Return the [X, Y] coordinate for the center point of the cell that contains the specified text.  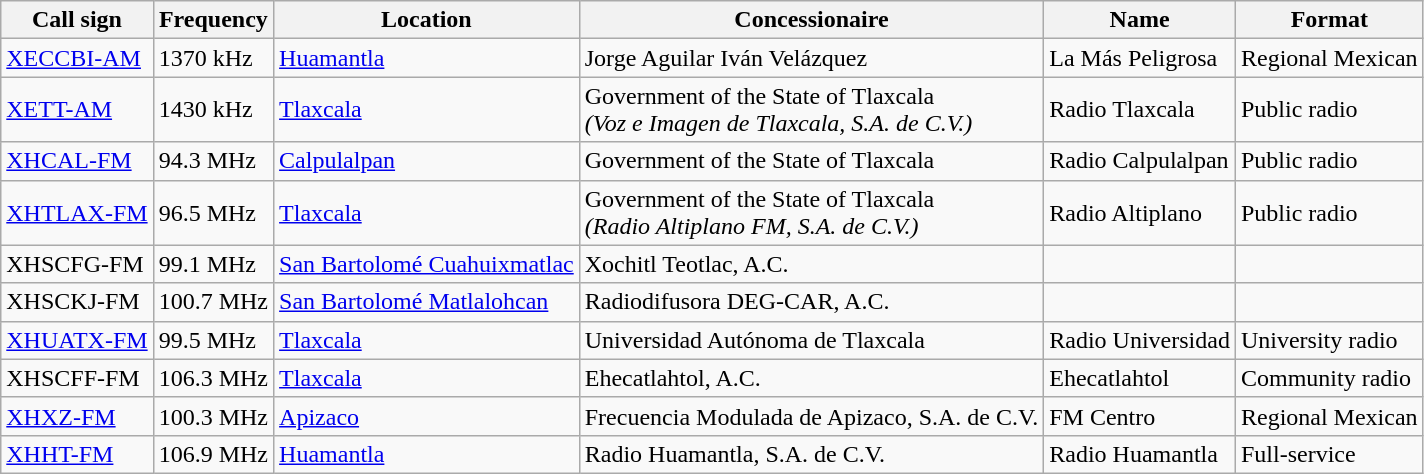
XHSCFG-FM [77, 264]
99.5 MHz [213, 340]
Frecuencia Modulada de Apizaco, S.A. de C.V. [812, 416]
Universidad Autónoma de Tlaxcala [812, 340]
Concessionaire [812, 20]
100.3 MHz [213, 416]
Call sign [77, 20]
San Bartolomé Cuahuixmatlac [427, 264]
Radio Calpulalpan [1140, 161]
Radiodifusora DEG-CAR, A.C. [812, 302]
Government of the State of Tlaxcala(Voz e Imagen de Tlaxcala, S.A. de C.V.) [812, 110]
Ehecatlahtol [1140, 378]
XECCBI-AM [77, 58]
Format [1329, 20]
Government of the State of Tlaxcala [812, 161]
XHTLAX-FM [77, 212]
Government of the State of Tlaxcala(Radio Altiplano FM, S.A. de C.V.) [812, 212]
Radio Huamantla, S.A. de C.V. [812, 454]
Radio Altiplano [1140, 212]
1370 kHz [213, 58]
XHUATX-FM [77, 340]
XHXZ-FM [77, 416]
99.1 MHz [213, 264]
96.5 MHz [213, 212]
FM Centro [1140, 416]
Frequency [213, 20]
XHCAL-FM [77, 161]
Radio Tlaxcala [1140, 110]
1430 kHz [213, 110]
Radio Universidad [1140, 340]
University radio [1329, 340]
Jorge Aguilar Iván Velázquez [812, 58]
XETT-AM [77, 110]
Community radio [1329, 378]
La Más Peligrosa [1140, 58]
Location [427, 20]
Xochitl Teotlac, A.C. [812, 264]
XHSCFF-FM [77, 378]
106.3 MHz [213, 378]
Radio Huamantla [1140, 454]
94.3 MHz [213, 161]
XHHT-FM [77, 454]
Name [1140, 20]
San Bartolomé Matlalohcan [427, 302]
100.7 MHz [213, 302]
XHSCKJ-FM [77, 302]
Full-service [1329, 454]
Apizaco [427, 416]
Calpulalpan [427, 161]
106.9 MHz [213, 454]
Ehecatlahtol, A.C. [812, 378]
